Return (x, y) of the center of cell containing provided text 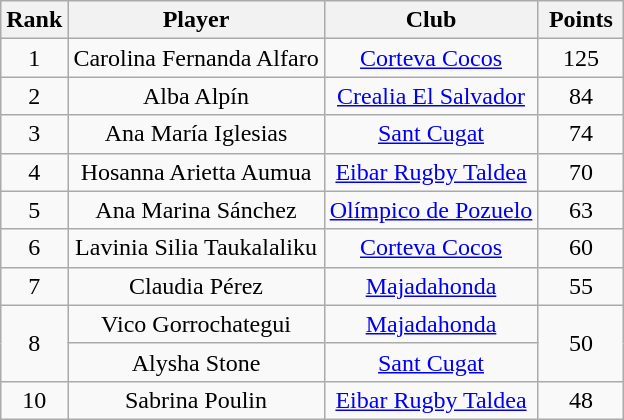
50 (581, 343)
3 (34, 134)
55 (581, 286)
Carolina Fernanda Alfaro (196, 58)
Ana Marina Sánchez (196, 210)
Ana María Iglesias (196, 134)
5 (34, 210)
1 (34, 58)
Club (431, 20)
Alba Alpín (196, 96)
2 (34, 96)
Claudia Pérez (196, 286)
84 (581, 96)
74 (581, 134)
Crealia El Salvador (431, 96)
7 (34, 286)
Sabrina Poulin (196, 400)
4 (34, 172)
Vico Gorrochategui (196, 324)
Hosanna Arietta Aumua (196, 172)
Rank (34, 20)
Lavinia Silia Taukalaliku (196, 248)
6 (34, 248)
48 (581, 400)
70 (581, 172)
63 (581, 210)
8 (34, 343)
60 (581, 248)
Olímpico de Pozuelo (431, 210)
125 (581, 58)
Alysha Stone (196, 362)
10 (34, 400)
Points (581, 20)
Player (196, 20)
